Search for the cell housing the specified text and yield its [x, y] center coordinate. 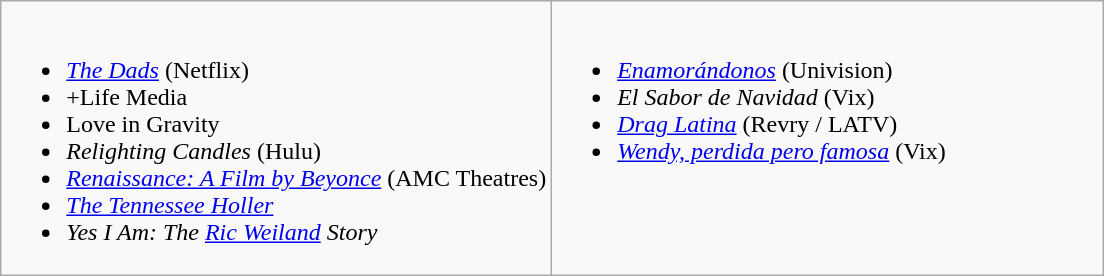
Enamorándonos (Univision)El Sabor de Navidad (Vix)Drag Latina (Revry / LATV)Wendy, perdida pero famosa (Vix) [828, 138]
